Return the [x, y] coordinate for the center point of the cell that contains the specified text.  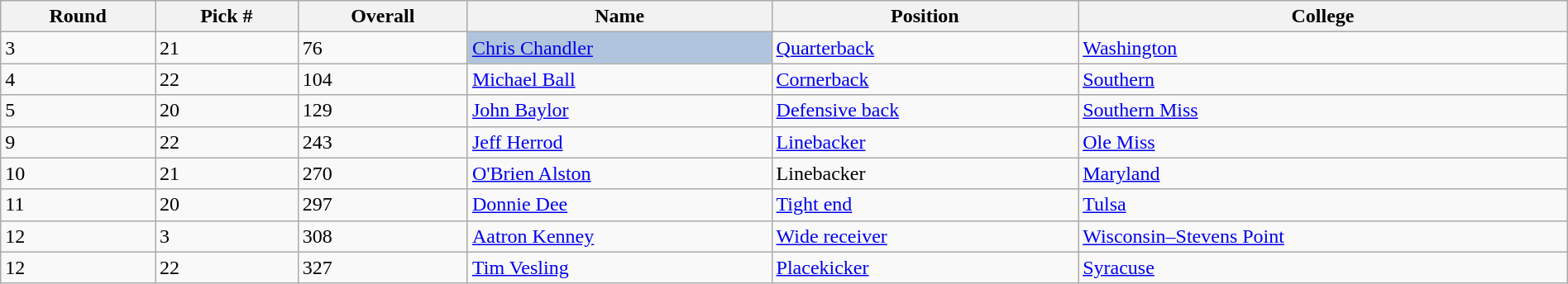
308 [382, 236]
9 [78, 142]
297 [382, 205]
104 [382, 79]
327 [382, 267]
Pick # [227, 17]
Washington [1323, 48]
Jeff Herrod [619, 142]
243 [382, 142]
Overall [382, 17]
270 [382, 173]
5 [78, 111]
10 [78, 173]
Position [925, 17]
Round [78, 17]
Southern Miss [1323, 111]
Wisconsin–Stevens Point [1323, 236]
Aatron Kenney [619, 236]
Name [619, 17]
Wide receiver [925, 236]
129 [382, 111]
Donnie Dee [619, 205]
Syracuse [1323, 267]
Placekicker [925, 267]
Quarterback [925, 48]
Tim Vesling [619, 267]
Ole Miss [1323, 142]
Southern [1323, 79]
Defensive back [925, 111]
O'Brien Alston [619, 173]
College [1323, 17]
Tight end [925, 205]
11 [78, 205]
Michael Ball [619, 79]
Maryland [1323, 173]
John Baylor [619, 111]
Cornerback [925, 79]
Tulsa [1323, 205]
4 [78, 79]
Chris Chandler [619, 48]
76 [382, 48]
